For the text-containing cell, return its midpoint in (X, Y) coordinate format. 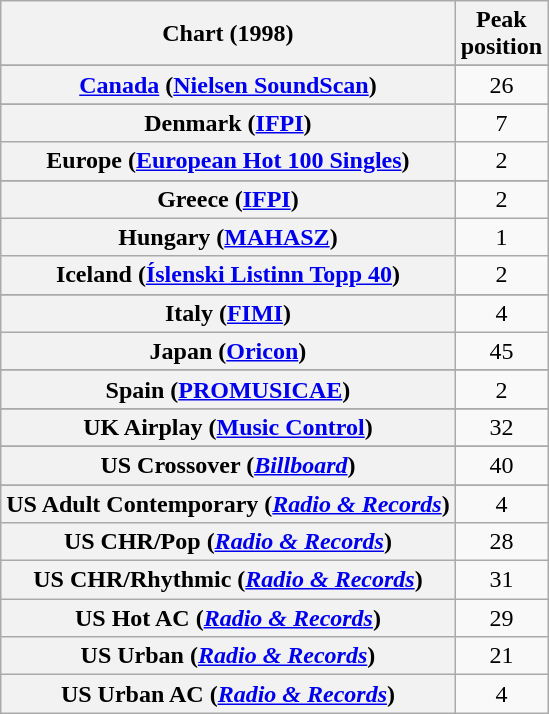
Canada (Nielsen SoundScan) (228, 85)
UK Airplay (Music Control) (228, 427)
US Adult Contemporary (Radio & Records) (228, 503)
31 (501, 580)
7 (501, 123)
21 (501, 656)
26 (501, 85)
28 (501, 542)
US CHR/Pop (Radio & Records) (228, 542)
Denmark (IFPI) (228, 123)
40 (501, 465)
Greece (IFPI) (228, 199)
Europe (European Hot 100 Singles) (228, 161)
Chart (1998) (228, 34)
Japan (Oricon) (228, 351)
Spain (PROMUSICAE) (228, 389)
US Crossover (Billboard) (228, 465)
US Urban AC (Radio & Records) (228, 694)
32 (501, 427)
29 (501, 618)
US Urban (Radio & Records) (228, 656)
45 (501, 351)
1 (501, 237)
Iceland (Íslenski Listinn Topp 40) (228, 275)
Italy (FIMI) (228, 313)
Hungary (MAHASZ) (228, 237)
Peakposition (501, 34)
US Hot AC (Radio & Records) (228, 618)
US CHR/Rhythmic (Radio & Records) (228, 580)
